Provide the [x, y] coordinate of the cell's center where the given text is located.  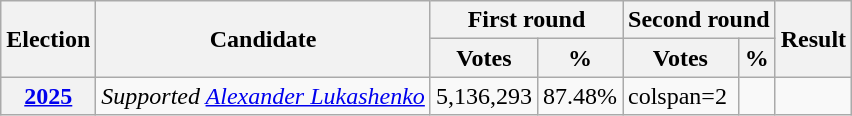
colspan=2 [680, 96]
Second round [698, 20]
2025 [48, 96]
Result [813, 39]
Election [48, 39]
5,136,293 [484, 96]
87.48% [580, 96]
Candidate [264, 39]
First round [526, 20]
Supported Alexander Lukashenko [264, 96]
